Output the [x, y] coordinate of the center of the cell containing the given text.  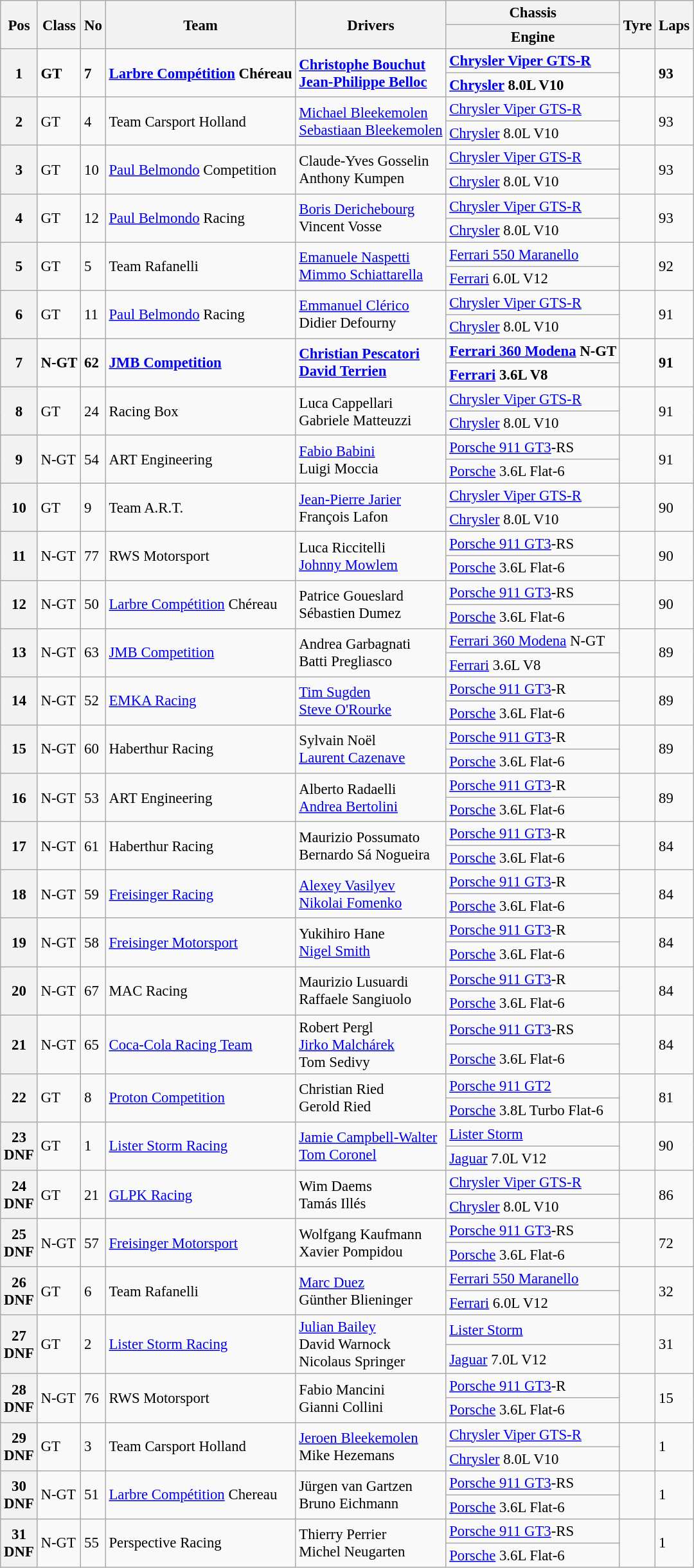
Yukihiro Hane Nigel Smith [371, 943]
67 [93, 991]
Christophe Bouchut Jean-Philippe Belloc [371, 73]
31DNF [19, 1543]
92 [675, 266]
55 [93, 1543]
61 [93, 845]
62 [93, 362]
Engine [533, 37]
53 [93, 798]
Pos [19, 24]
Claude-Yves Gosselin Anthony Kumpen [371, 170]
24DNF [19, 1195]
77 [93, 556]
16 [19, 798]
Christian Pescatori David Terrien [371, 362]
Wolfgang Kaufmann Xavier Pompidou [371, 1242]
60 [93, 749]
Marc Duez Günther Blieninger [371, 1291]
Class [59, 24]
Porsche 911 GT2 [533, 1086]
18 [19, 894]
Andrea Garbagnati Batti Pregliasco [371, 653]
Sylvain Noël Laurent Cazenave [371, 749]
Robert Pergl Jirko Malchárek Tom Sedivy [371, 1044]
Team [200, 24]
86 [675, 1195]
81 [675, 1097]
Larbre Compétition Chereau [200, 1494]
Maurizio Possumato Bernardo Sá Nogueira [371, 845]
28DNF [19, 1398]
Racing Box [200, 411]
52 [93, 701]
32 [675, 1291]
25DNF [19, 1242]
54 [93, 460]
14 [19, 701]
Boris Derichebourg Vincent Vosse [371, 218]
Alberto Radaelli Andrea Bertolini [371, 798]
31 [675, 1344]
Luca Cappellari Gabriele Matteuzzi [371, 411]
22 [19, 1097]
GLPK Racing [200, 1195]
Alexey Vasilyev Nikolai Fomenko [371, 894]
26DNF [19, 1291]
Freisinger Racing [200, 894]
Emmanuel Clérico Didier Defourny [371, 315]
Tim Sugden Steve O'Rourke [371, 701]
Fabio Mancini Gianni Collini [371, 1398]
Jean-Pierre Jarier François Lafon [371, 507]
Laps [675, 24]
30DNF [19, 1494]
23DNF [19, 1146]
59 [93, 894]
Wim Daems Tamás Illés [371, 1195]
Luca Riccitelli Johnny Mowlem [371, 556]
Tyre [637, 24]
19 [19, 943]
Emanuele Naspetti Mimmo Schiattarella [371, 266]
Perspective Racing [200, 1543]
Jamie Campbell-Walter Tom Coronel [371, 1146]
Patrice Goueslard Sébastien Dumez [371, 604]
Paul Belmondo Competition [200, 170]
20 [19, 991]
57 [93, 1242]
50 [93, 604]
Christian Ried Gerold Ried [371, 1097]
Coca-Cola Racing Team [200, 1044]
Thierry Perrier Michel Neugarten [371, 1543]
58 [93, 943]
MAC Racing [200, 991]
Jeroen Bleekemolen Mike Hezemans [371, 1447]
Maurizio Lusuardi Raffaele Sangiuolo [371, 991]
51 [93, 1494]
Proton Competition [200, 1097]
29DNF [19, 1447]
17 [19, 845]
Chassis [533, 13]
63 [93, 653]
No [93, 24]
76 [93, 1398]
65 [93, 1044]
24 [93, 411]
Team A.R.T. [200, 507]
72 [675, 1242]
EMKA Racing [200, 701]
Fabio Babini Luigi Moccia [371, 460]
Drivers [371, 24]
Julian Bailey David Warnock Nicolaus Springer [371, 1344]
Jürgen van Gartzen Bruno Eichmann [371, 1494]
Porsche 3.8L Turbo Flat-6 [533, 1110]
13 [19, 653]
27DNF [19, 1344]
Michael Bleekemolen Sebastiaan Bleekemolen [371, 121]
